Determine the [x, y] coordinate at the center of the cell enclosing the given text.  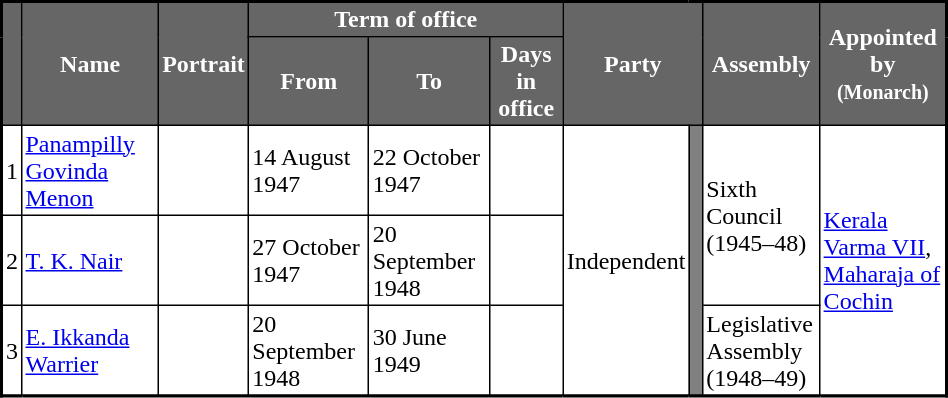
Independent [626, 260]
3 [12, 350]
Assembly [762, 64]
Term of office [406, 20]
Days in office [526, 81]
To [429, 81]
2 [12, 260]
1 [12, 170]
Appointed by(Monarch) [884, 64]
Portrait [203, 64]
Kerala Varma VII,Maharaja of Cochin [884, 260]
Sixth Council(1945–48) [762, 215]
22 October 1947 [429, 170]
T. K. Nair [90, 260]
Party [633, 64]
E. Ikkanda Warrier [90, 350]
LegislativeAssembly(1948–49) [762, 350]
Panampilly Govinda Menon [90, 170]
30 June 1949 [429, 350]
Name [90, 64]
From [309, 81]
27 October 1947 [309, 260]
14 August 1947 [309, 170]
